Find where the given text appears and provide that cell's center as [X, Y] coordinate. 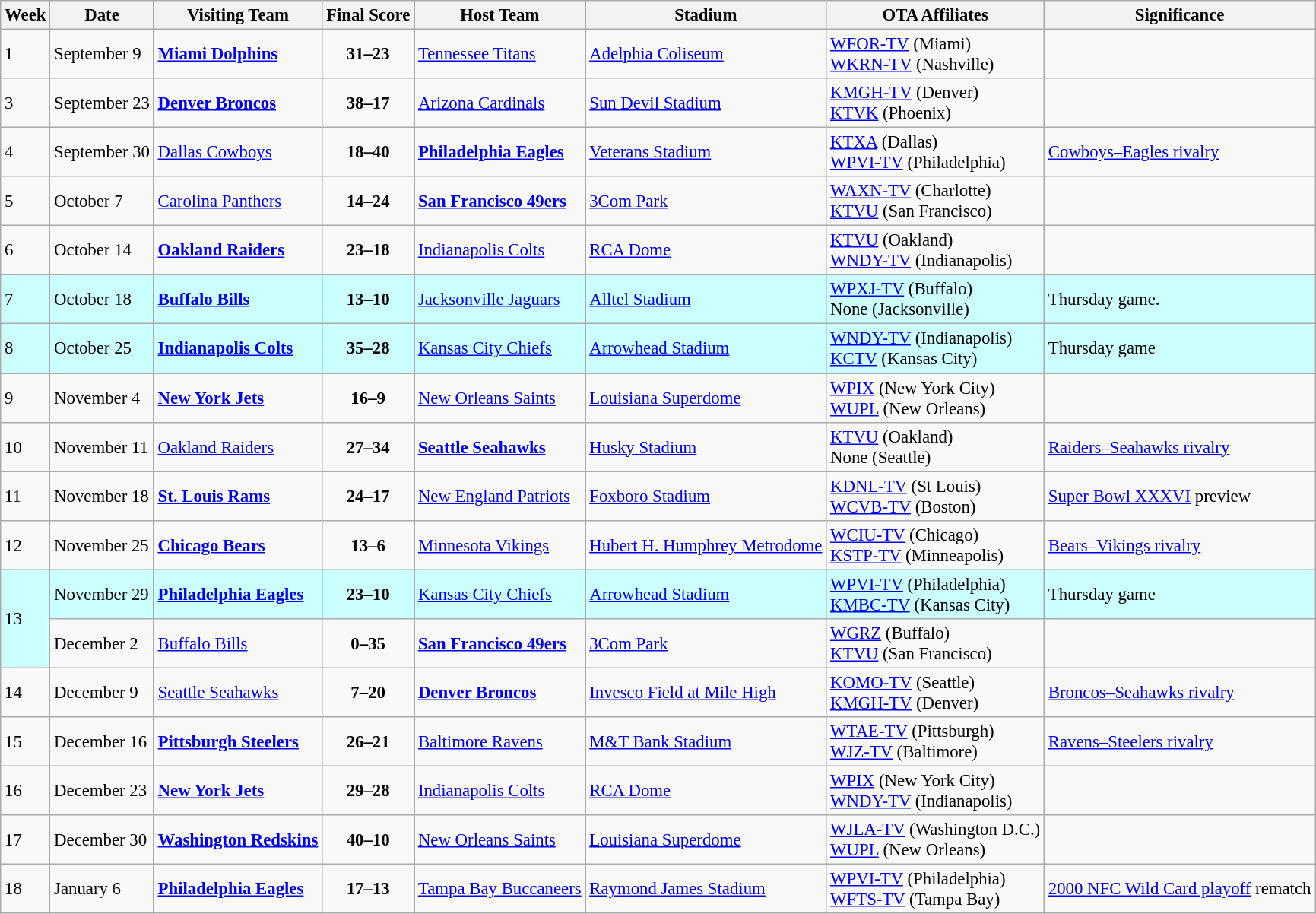
Tampa Bay Buccaneers [500, 890]
Hubert H. Humphrey Metrodome [706, 544]
Arizona Cardinals [500, 103]
15 [26, 742]
Adelphia Coliseum [706, 55]
October 25 [102, 348]
Raymond James Stadium [706, 890]
January 6 [102, 890]
2000 NFC Wild Card playoff rematch [1180, 890]
November 25 [102, 544]
November 29 [102, 595]
WGRZ (Buffalo)KTVU (San Francisco) [935, 643]
Chicago Bears [237, 544]
KOMO-TV (Seattle)KMGH-TV (Denver) [935, 692]
3 [26, 103]
Minnesota Vikings [500, 544]
0–35 [368, 643]
13–10 [368, 300]
Date [102, 15]
16 [26, 791]
September 30 [102, 152]
Bears–Vikings rivalry [1180, 544]
Alltel Stadium [706, 300]
KTVU (Oakland)None (Seattle) [935, 447]
40–10 [368, 839]
9 [26, 398]
Baltimore Ravens [500, 742]
WPVI-TV (Philadelphia)WFTS-TV (Tampa Bay) [935, 890]
31–23 [368, 55]
Pittsburgh Steelers [237, 742]
Broncos–Seahawks rivalry [1180, 692]
14 [26, 692]
23–18 [368, 251]
7–20 [368, 692]
December 23 [102, 791]
12 [26, 544]
Final Score [368, 15]
Stadium [706, 15]
Jacksonville Jaguars [500, 300]
November 11 [102, 447]
Dallas Cowboys [237, 152]
WFOR-TV (Miami)WKRN-TV (Nashville) [935, 55]
WTAE-TV (Pittsburgh)WJZ-TV (Baltimore) [935, 742]
KTVU (Oakland)WNDY-TV (Indianapolis) [935, 251]
Invesco Field at Mile High [706, 692]
13–6 [368, 544]
Husky Stadium [706, 447]
Ravens–Steelers rivalry [1180, 742]
KMGH-TV (Denver)KTVK (Phoenix) [935, 103]
October 14 [102, 251]
September 23 [102, 103]
WPXJ-TV (Buffalo)None (Jacksonville) [935, 300]
23–10 [368, 595]
7 [26, 300]
Cowboys–Eagles rivalry [1180, 152]
WNDY-TV (Indianapolis)KCTV (Kansas City) [935, 348]
17 [26, 839]
WJLA-TV (Washington D.C.)WUPL (New Orleans) [935, 839]
KTXA (Dallas)WPVI-TV (Philadelphia) [935, 152]
27–34 [368, 447]
Visiting Team [237, 15]
11 [26, 496]
1 [26, 55]
16–9 [368, 398]
17–13 [368, 890]
Tennessee Titans [500, 55]
December 16 [102, 742]
Sun Devil Stadium [706, 103]
Week [26, 15]
November 18 [102, 496]
4 [26, 152]
29–28 [368, 791]
8 [26, 348]
Miami Dolphins [237, 55]
KDNL-TV (St Louis)WCVB-TV (Boston) [935, 496]
Thursday game. [1180, 300]
Host Team [500, 15]
Veterans Stadium [706, 152]
St. Louis Rams [237, 496]
38–17 [368, 103]
October 18 [102, 300]
October 7 [102, 201]
WPIX (New York City)WUPL (New Orleans) [935, 398]
18–40 [368, 152]
OTA Affiliates [935, 15]
24–17 [368, 496]
13 [26, 619]
35–28 [368, 348]
Carolina Panthers [237, 201]
5 [26, 201]
Washington Redskins [237, 839]
M&T Bank Stadium [706, 742]
Foxboro Stadium [706, 496]
6 [26, 251]
December 9 [102, 692]
December 2 [102, 643]
Super Bowl XXXVI preview [1180, 496]
December 30 [102, 839]
WPIX (New York City)WNDY-TV (Indianapolis) [935, 791]
WPVI-TV (Philadelphia)KMBC-TV (Kansas City) [935, 595]
Raiders–Seahawks rivalry [1180, 447]
November 4 [102, 398]
Significance [1180, 15]
WCIU-TV (Chicago)KSTP-TV (Minneapolis) [935, 544]
18 [26, 890]
14–24 [368, 201]
26–21 [368, 742]
10 [26, 447]
September 9 [102, 55]
WAXN-TV (Charlotte)KTVU (San Francisco) [935, 201]
New England Patriots [500, 496]
